Return the [x, y] coordinate for the center point of the cell that contains the specified text.  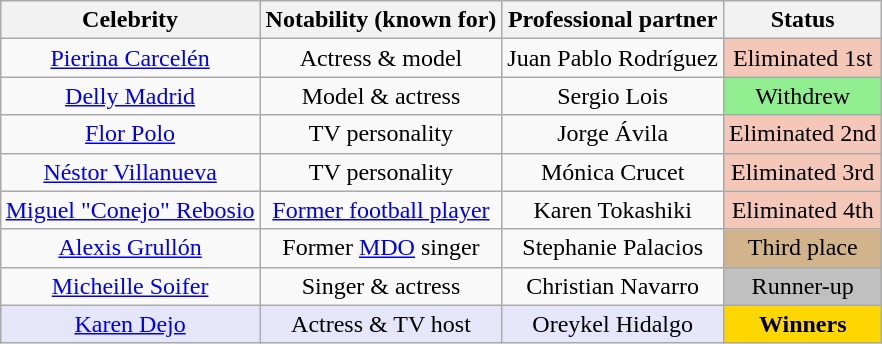
Third place [803, 248]
Actress & model [381, 58]
Karen Tokashiki [613, 210]
Néstor Villanueva [130, 172]
Professional partner [613, 20]
Alexis Grullón [130, 248]
Delly Madrid [130, 96]
Eliminated 1st [803, 58]
Eliminated 3rd [803, 172]
Christian Navarro [613, 286]
Jorge Ávila [613, 134]
Pierina Carcelén [130, 58]
Mónica Crucet [613, 172]
Juan Pablo Rodríguez [613, 58]
Runner-up [803, 286]
Oreykel Hidalgo [613, 324]
Eliminated 2nd [803, 134]
Singer & actress [381, 286]
Withdrew [803, 96]
Actress & TV host [381, 324]
Former MDO singer [381, 248]
Stephanie Palacios [613, 248]
Miguel "Conejo" Rebosio [130, 210]
Notability (known for) [381, 20]
Model & actress [381, 96]
Micheille Soifer [130, 286]
Karen Dejo [130, 324]
Former football player [381, 210]
Celebrity [130, 20]
Flor Polo [130, 134]
Winners [803, 324]
Status [803, 20]
Eliminated 4th [803, 210]
Sergio Lois [613, 96]
